Locate the cell with the specified text and output its [X, Y] center coordinate. 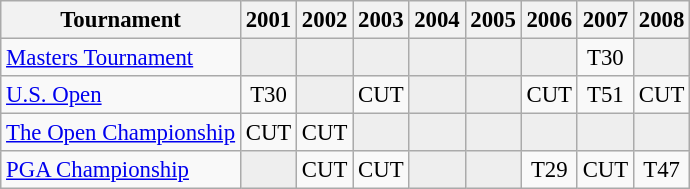
2008 [661, 20]
2006 [549, 20]
Tournament [121, 20]
2004 [437, 20]
The Open Championship [121, 133]
T51 [605, 95]
2007 [605, 20]
T47 [661, 170]
Masters Tournament [121, 58]
2002 [325, 20]
PGA Championship [121, 170]
T29 [549, 170]
2005 [493, 20]
U.S. Open [121, 95]
2003 [381, 20]
2001 [268, 20]
